Capture the cell that displays the provided text and extract its (X, Y) central coordinate. 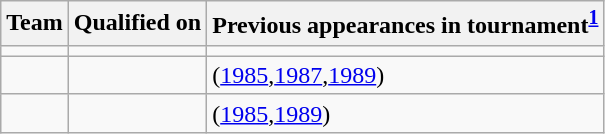
(1985,1989) (406, 113)
Qualified on (137, 24)
Previous appearances in tournament1 (406, 24)
Team (35, 24)
(1985,1987,1989) (406, 75)
